For the text-containing cell, return its midpoint in (X, Y) coordinate format. 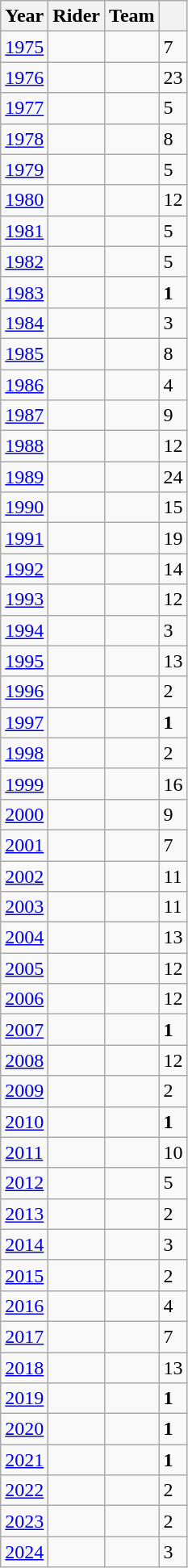
1985 (24, 353)
2012 (24, 1183)
Rider (77, 16)
19 (173, 538)
1991 (24, 538)
23 (173, 77)
1977 (24, 108)
1987 (24, 416)
2024 (24, 1552)
1982 (24, 261)
2013 (24, 1214)
Team (132, 16)
2016 (24, 1306)
2006 (24, 999)
2017 (24, 1336)
1979 (24, 169)
1983 (24, 292)
2005 (24, 968)
1978 (24, 139)
1980 (24, 200)
1998 (24, 753)
1975 (24, 47)
Year (24, 16)
1988 (24, 446)
2019 (24, 1399)
2007 (24, 1030)
15 (173, 508)
1976 (24, 77)
2002 (24, 876)
2000 (24, 814)
1981 (24, 231)
1999 (24, 784)
1984 (24, 323)
2009 (24, 1091)
2003 (24, 907)
14 (173, 569)
2021 (24, 1460)
2020 (24, 1429)
2010 (24, 1122)
2008 (24, 1060)
1996 (24, 692)
2004 (24, 938)
1986 (24, 385)
2015 (24, 1275)
1990 (24, 508)
1989 (24, 477)
2001 (24, 845)
16 (173, 784)
2011 (24, 1152)
1994 (24, 630)
10 (173, 1152)
2023 (24, 1521)
1993 (24, 600)
2014 (24, 1244)
2018 (24, 1368)
1992 (24, 569)
1995 (24, 661)
2022 (24, 1491)
1997 (24, 722)
24 (173, 477)
